Identify which cell holds the provided text, then report its (X, Y) central coordinate. 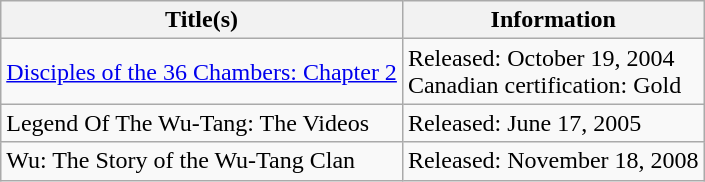
Information (553, 20)
Legend Of The Wu-Tang: The Videos (202, 123)
Disciples of the 36 Chambers: Chapter 2 (202, 72)
Title(s) (202, 20)
Wu: The Story of the Wu-Tang Clan (202, 161)
Released: November 18, 2008 (553, 161)
Released: June 17, 2005 (553, 123)
Released: October 19, 2004Canadian certification: Gold (553, 72)
